Output the (X, Y) coordinate of the center of the cell containing the given text.  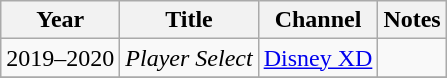
2019–2020 (60, 58)
Notes (412, 20)
Year (60, 20)
Channel (318, 20)
Disney XD (318, 58)
Player Select (189, 58)
Title (189, 20)
